Return the [X, Y] coordinate for the center point of the cell that contains the specified text.  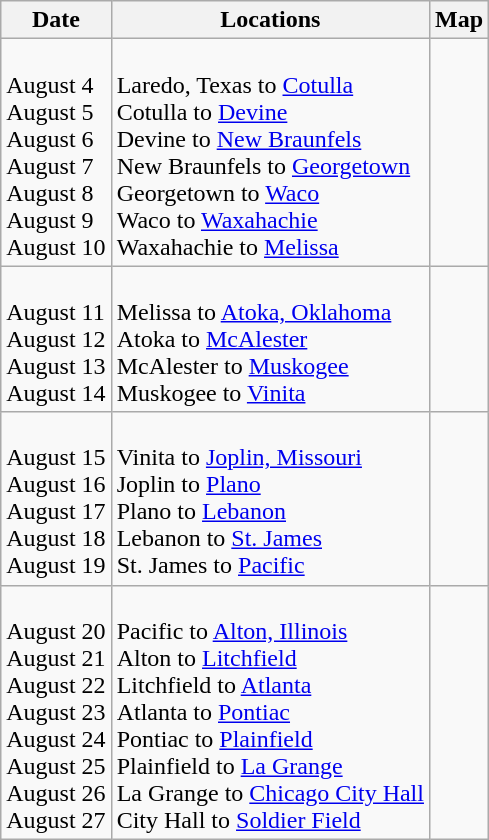
August 4 August 5 August 6 August 7 August 8 August 9 August 10 [56, 152]
Locations [270, 20]
August 15 August 16 August 17 August 18 August 19 [56, 498]
Date [56, 20]
Map [458, 20]
August 20 August 21 August 22 August 23 August 24 August 25 August 26 August 27 [56, 712]
August 11 August 12 August 13 August 14 [56, 339]
Vinita to Joplin, Missouri Joplin to Plano Plano to Lebanon Lebanon to St. James St. James to Pacific [270, 498]
Melissa to Atoka, Oklahoma Atoka to McAlester McAlester to Muskogee Muskogee to Vinita [270, 339]
